Pinpoint the cell where the given text exists, returning its (X, Y) midpoint coordinate. 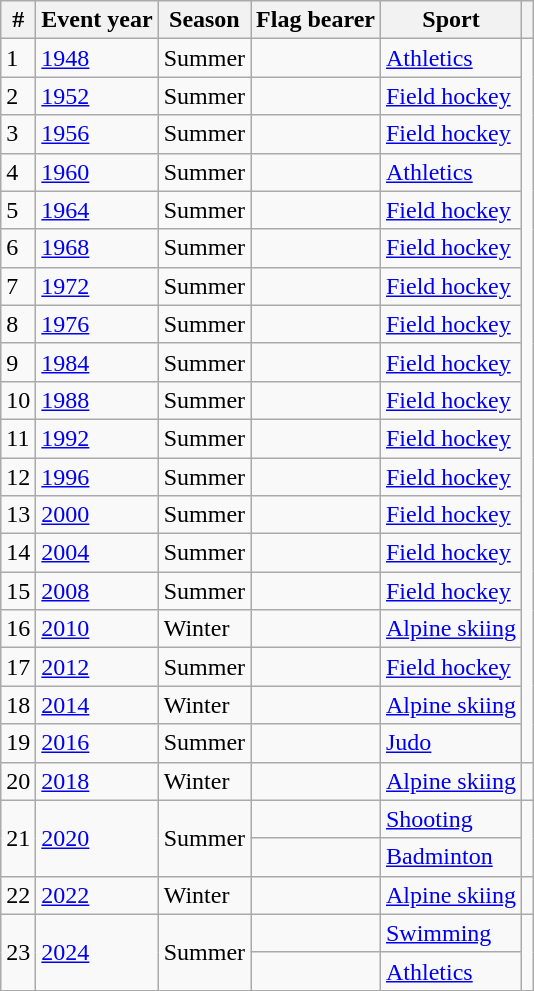
8 (18, 324)
4 (18, 172)
23 (18, 952)
5 (18, 210)
Season (204, 20)
1972 (97, 286)
1956 (97, 134)
2014 (97, 705)
2004 (97, 553)
17 (18, 667)
Badminton (450, 857)
20 (18, 781)
2 (18, 96)
Shooting (450, 819)
2024 (97, 952)
2016 (97, 743)
2010 (97, 629)
1948 (97, 58)
14 (18, 553)
21 (18, 838)
15 (18, 591)
22 (18, 895)
1960 (97, 172)
2008 (97, 591)
Judo (450, 743)
3 (18, 134)
Swimming (450, 933)
Sport (450, 20)
2000 (97, 515)
13 (18, 515)
1952 (97, 96)
2020 (97, 838)
1996 (97, 477)
9 (18, 362)
16 (18, 629)
1984 (97, 362)
1964 (97, 210)
2022 (97, 895)
1992 (97, 438)
10 (18, 400)
6 (18, 248)
7 (18, 286)
1976 (97, 324)
2018 (97, 781)
11 (18, 438)
1988 (97, 400)
18 (18, 705)
# (18, 20)
Event year (97, 20)
12 (18, 477)
1 (18, 58)
19 (18, 743)
Flag bearer (316, 20)
1968 (97, 248)
2012 (97, 667)
